Identify which cell holds the provided text, then report its (x, y) central coordinate. 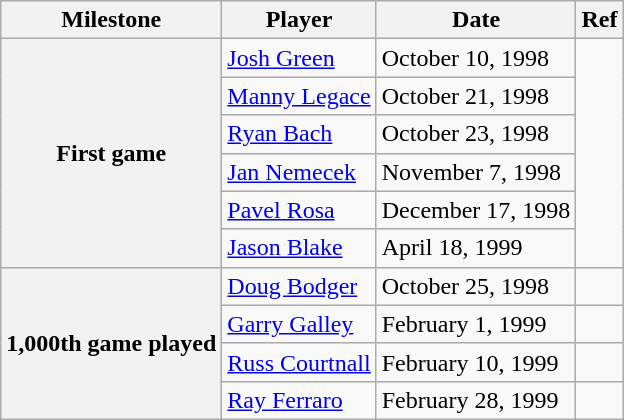
Milestone (112, 20)
October 10, 1998 (476, 58)
Doug Bodger (299, 286)
Russ Courtnall (299, 362)
April 18, 1999 (476, 248)
February 1, 1999 (476, 324)
October 21, 1998 (476, 96)
February 10, 1999 (476, 362)
First game (112, 153)
October 25, 1998 (476, 286)
Josh Green (299, 58)
Manny Legace (299, 96)
Player (299, 20)
1,000th game played (112, 343)
February 28, 1999 (476, 400)
Date (476, 20)
Ray Ferraro (299, 400)
October 23, 1998 (476, 134)
November 7, 1998 (476, 172)
Jan Nemecek (299, 172)
Ryan Bach (299, 134)
Garry Galley (299, 324)
Pavel Rosa (299, 210)
Jason Blake (299, 248)
Ref (600, 20)
December 17, 1998 (476, 210)
